Extract the (x, y) coordinate from the center of the cell holding the provided text.  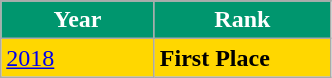
Rank (242, 20)
2018 (78, 58)
Year (78, 20)
First Place (242, 58)
